Return (x, y) of the center of cell containing provided text 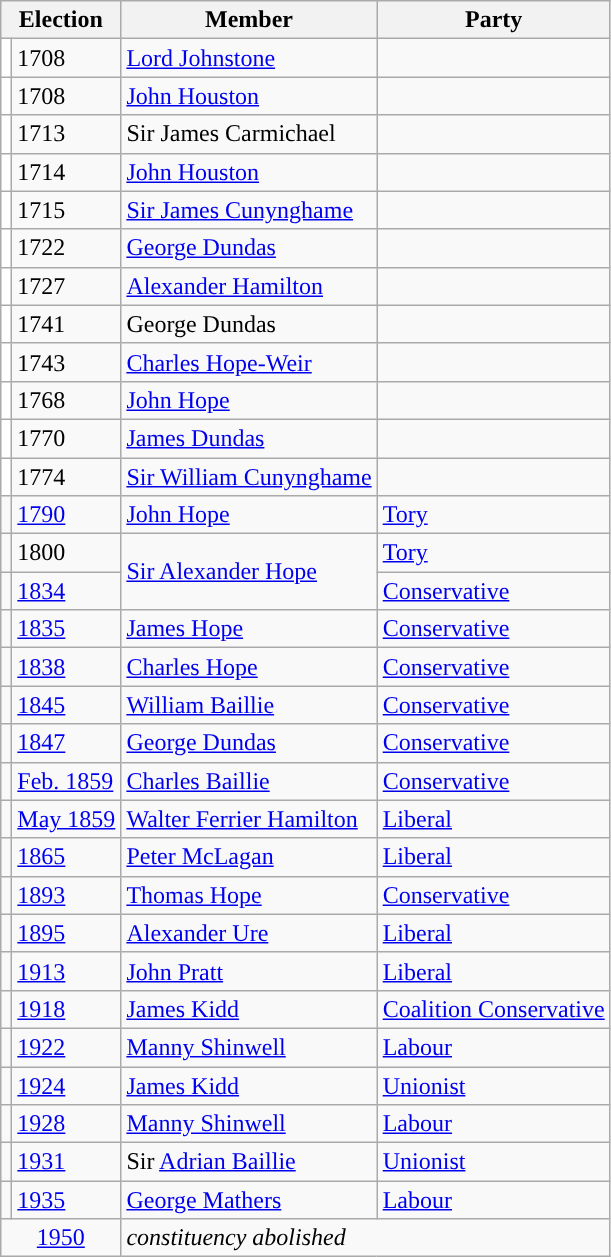
Walter Ferrier Hamilton (249, 819)
May 1859 (66, 819)
1931 (66, 1162)
1834 (66, 591)
George Mathers (249, 1200)
Member (249, 20)
Election (61, 20)
1935 (66, 1200)
Alexander Ure (249, 933)
Sir James Cunynghame (249, 210)
1950 (61, 1238)
1727 (66, 286)
Coalition Conservative (494, 1009)
James Hope (249, 629)
1847 (66, 743)
1790 (66, 515)
Sir Alexander Hope (249, 572)
Sir William Cunynghame (249, 477)
1715 (66, 210)
1865 (66, 857)
1722 (66, 248)
1924 (66, 1085)
Charles Baillie (249, 781)
1913 (66, 971)
1713 (66, 134)
Charles Hope-Weir (249, 362)
James Dundas (249, 438)
constituency abolished (366, 1238)
1928 (66, 1124)
John Pratt (249, 971)
1845 (66, 705)
1918 (66, 1009)
1895 (66, 933)
1743 (66, 362)
William Baillie (249, 705)
1714 (66, 172)
Thomas Hope (249, 895)
Charles Hope (249, 667)
Sir James Carmichael (249, 134)
1835 (66, 629)
1922 (66, 1047)
Alexander Hamilton (249, 286)
1893 (66, 895)
Party (494, 20)
1774 (66, 477)
Lord Johnstone (249, 58)
1768 (66, 400)
Feb. 1859 (66, 781)
1741 (66, 324)
1800 (66, 553)
Sir Adrian Baillie (249, 1162)
Peter McLagan (249, 857)
1770 (66, 438)
1838 (66, 667)
